Extract the (x, y) coordinate from the center of the cell holding the provided text.  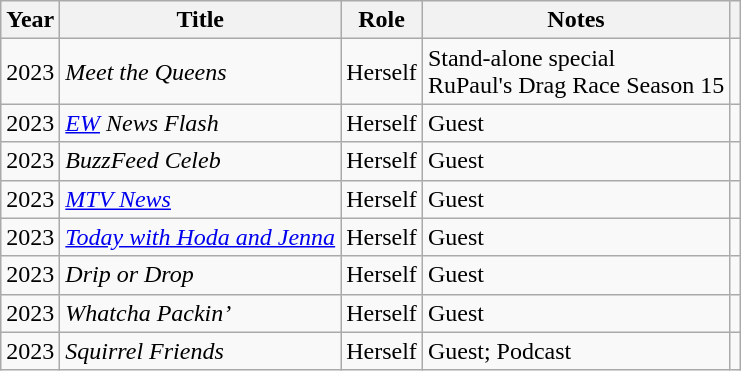
Role (382, 20)
BuzzFeed Celeb (200, 161)
Title (200, 20)
Notes (576, 20)
Stand-alone specialRuPaul's Drag Race Season 15 (576, 72)
EW News Flash (200, 123)
Meet the Queens (200, 72)
Today with Hoda and Jenna (200, 237)
Guest; Podcast (576, 351)
Drip or Drop (200, 275)
Year (30, 20)
MTV News (200, 199)
Whatcha Packin’ (200, 313)
Squirrel Friends (200, 351)
